Extract the [x, y] coordinate from the center of the cell holding the provided text.  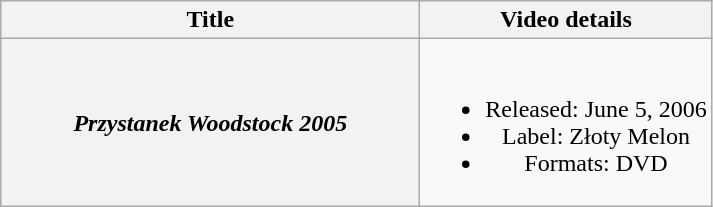
Released: June 5, 2006Label: Złoty MelonFormats: DVD [566, 122]
Video details [566, 20]
Title [210, 20]
Przystanek Woodstock 2005 [210, 122]
